Scan for the cell matching the given text and deliver its [x, y] coordinate at center. 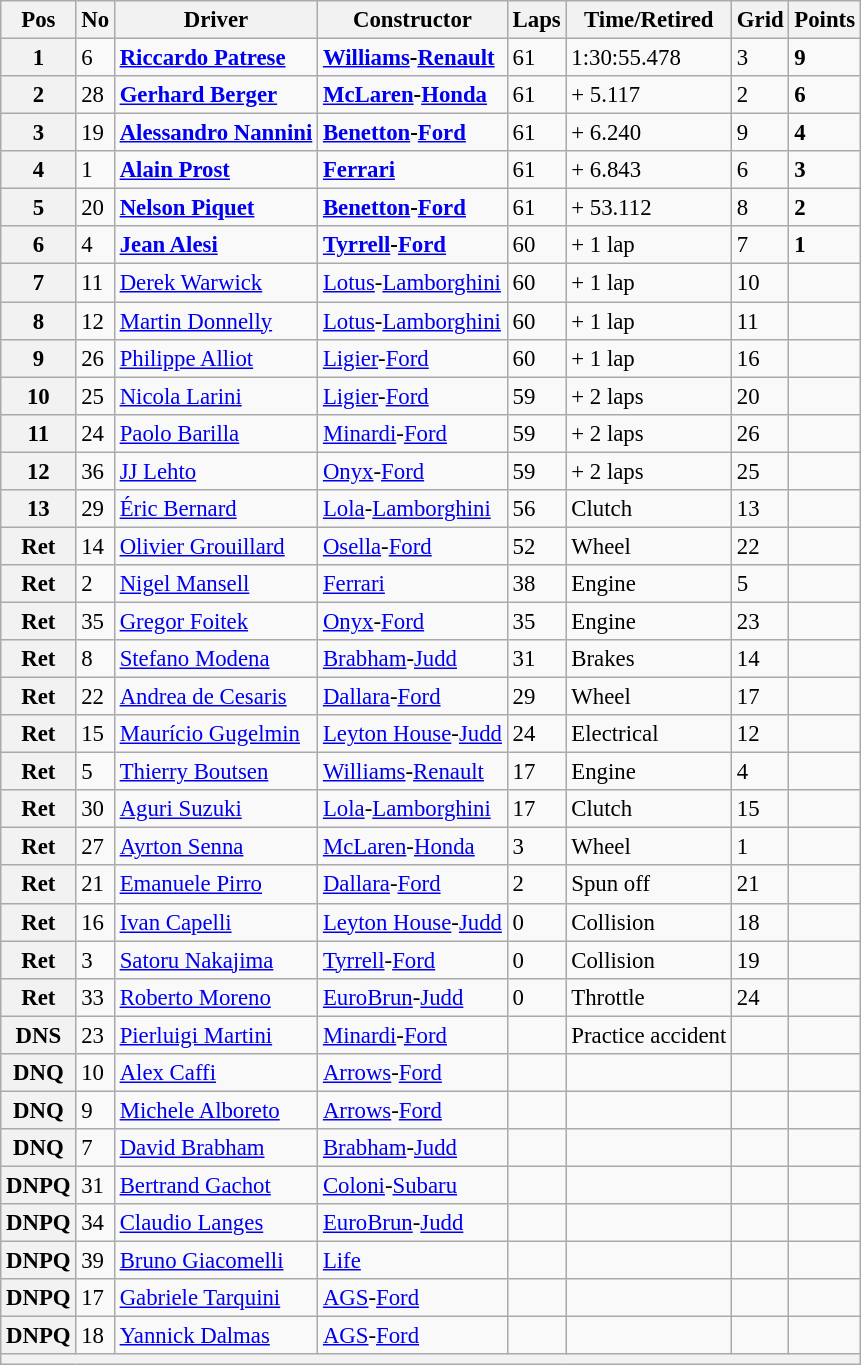
Ivan Capelli [216, 922]
Yannick Dalmas [216, 1336]
36 [95, 471]
27 [95, 847]
Philippe Alliot [216, 358]
Martin Donnelly [216, 321]
Jean Alesi [216, 245]
Stefano Modena [216, 659]
28 [95, 95]
Riccardo Patrese [216, 58]
Pos [38, 20]
30 [95, 809]
33 [95, 997]
Gabriele Tarquini [216, 1298]
+ 6.843 [649, 170]
39 [95, 1261]
Éric Bernard [216, 509]
Roberto Moreno [216, 997]
Maurício Gugelmin [216, 734]
DNS [38, 1035]
David Brabham [216, 1148]
Points [824, 20]
34 [95, 1223]
Emanuele Pirro [216, 885]
Nelson Piquet [216, 208]
Brakes [649, 659]
Derek Warwick [216, 283]
Alex Caffi [216, 1073]
Claudio Langes [216, 1223]
Nicola Larini [216, 396]
Nigel Mansell [216, 584]
Osella-Ford [413, 546]
Thierry Boutsen [216, 772]
Andrea de Cesaris [216, 697]
Life [413, 1261]
Alessandro Nannini [216, 133]
Coloni-Subaru [413, 1185]
Michele Alboreto [216, 1110]
Aguri Suzuki [216, 809]
Practice accident [649, 1035]
52 [536, 546]
Electrical [649, 734]
+ 6.240 [649, 133]
Spun off [649, 885]
Constructor [413, 20]
+ 5.117 [649, 95]
Gregor Foitek [216, 621]
Satoru Nakajima [216, 960]
+ 53.112 [649, 208]
Bertrand Gachot [216, 1185]
Driver [216, 20]
Laps [536, 20]
Ayrton Senna [216, 847]
Pierluigi Martini [216, 1035]
Paolo Barilla [216, 433]
Throttle [649, 997]
1:30:55.478 [649, 58]
Bruno Giacomelli [216, 1261]
38 [536, 584]
56 [536, 509]
No [95, 20]
Grid [760, 20]
Alain Prost [216, 170]
Gerhard Berger [216, 95]
Olivier Grouillard [216, 546]
Time/Retired [649, 20]
JJ Lehto [216, 471]
